Extract the (X, Y) coordinate from the center of the cell holding the provided text.  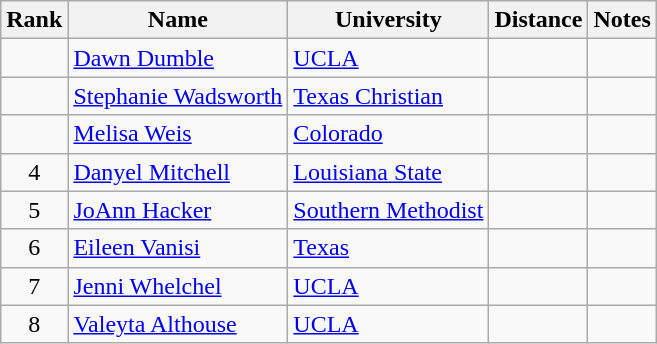
Texas (388, 248)
JoAnn Hacker (178, 210)
7 (34, 286)
Valeyta Althouse (178, 324)
Jenni Whelchel (178, 286)
University (388, 20)
Southern Methodist (388, 210)
Dawn Dumble (178, 58)
Texas Christian (388, 96)
8 (34, 324)
5 (34, 210)
Colorado (388, 134)
4 (34, 172)
Rank (34, 20)
Notes (622, 20)
Eileen Vanisi (178, 248)
6 (34, 248)
Danyel Mitchell (178, 172)
Distance (538, 20)
Stephanie Wadsworth (178, 96)
Melisa Weis (178, 134)
Name (178, 20)
Louisiana State (388, 172)
